Provide the [x, y] coordinate of the cell's center where the given text is located.  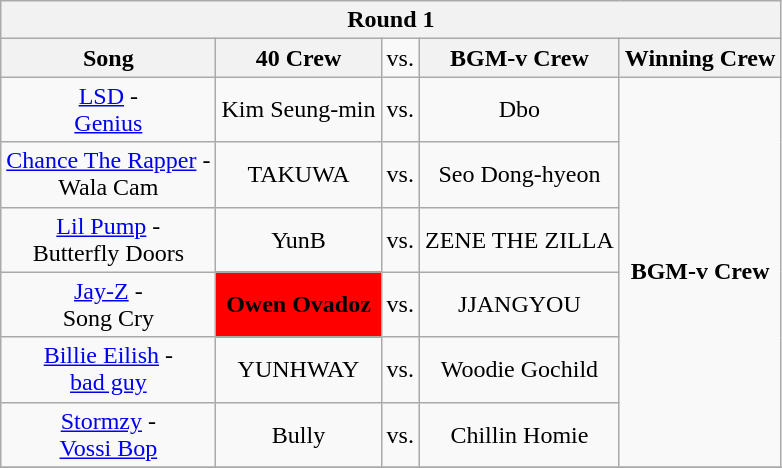
40 Crew [298, 58]
Jay-Z -Song Cry [108, 304]
Song [108, 58]
Round 1 [391, 20]
Lil Pump -Butterfly Doors [108, 240]
ZENE THE ZILLA [519, 240]
Bully [298, 434]
Chance The Rapper -Wala Cam [108, 174]
YunB [298, 240]
LSD -Genius [108, 110]
Seo Dong-hyeon [519, 174]
Woodie Gochild [519, 370]
TAKUWA [298, 174]
JJANGYOU [519, 304]
YUNHWAY [298, 370]
Chillin Homie [519, 434]
Billie Eilish -bad guy [108, 370]
Kim Seung-min [298, 110]
Stormzy -Vossi Bop [108, 434]
Dbo [519, 110]
Owen Ovadoz [298, 304]
Winning Crew [700, 58]
